Determine the (x, y) coordinate at the center of the cell enclosing the given text.  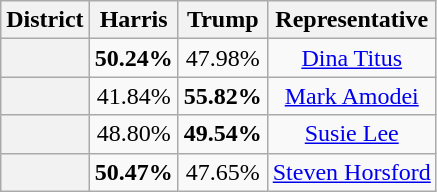
47.98% (222, 58)
Representative (352, 20)
Dina Titus (352, 58)
Mark Amodei (352, 96)
Trump (222, 20)
55.82% (222, 96)
41.84% (134, 96)
Harris (134, 20)
Steven Horsford (352, 172)
50.24% (134, 58)
Susie Lee (352, 134)
50.47% (134, 172)
49.54% (222, 134)
47.65% (222, 172)
48.80% (134, 134)
District (45, 20)
